Detect which cell encompasses the target text, then output its (x, y) center coordinate. 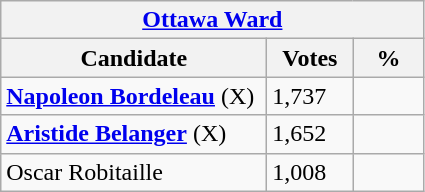
Aristide Belanger (X) (134, 134)
1,008 (310, 172)
Votes (310, 58)
1,652 (310, 134)
Oscar Robitaille (134, 172)
Candidate (134, 58)
1,737 (310, 96)
% (388, 58)
Napoleon Bordeleau (X) (134, 96)
Ottawa Ward (212, 20)
